From the cell containing the given text, extract its center point as (x, y) coordinate. 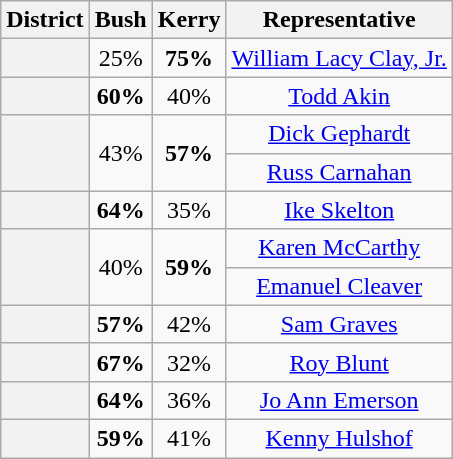
60% (120, 96)
Karen McCarthy (339, 248)
William Lacy Clay, Jr. (339, 58)
67% (120, 362)
Sam Graves (339, 324)
Bush (120, 20)
32% (189, 362)
Dick Gephardt (339, 134)
41% (189, 438)
Kerry (189, 20)
Todd Akin (339, 96)
36% (189, 400)
Ike Skelton (339, 210)
Roy Blunt (339, 362)
District (45, 20)
75% (189, 58)
Jo Ann Emerson (339, 400)
42% (189, 324)
35% (189, 210)
Kenny Hulshof (339, 438)
25% (120, 58)
Emanuel Cleaver (339, 286)
Representative (339, 20)
43% (120, 153)
Russ Carnahan (339, 172)
